Detect which cell encompasses the target text, then output its [X, Y] center coordinate. 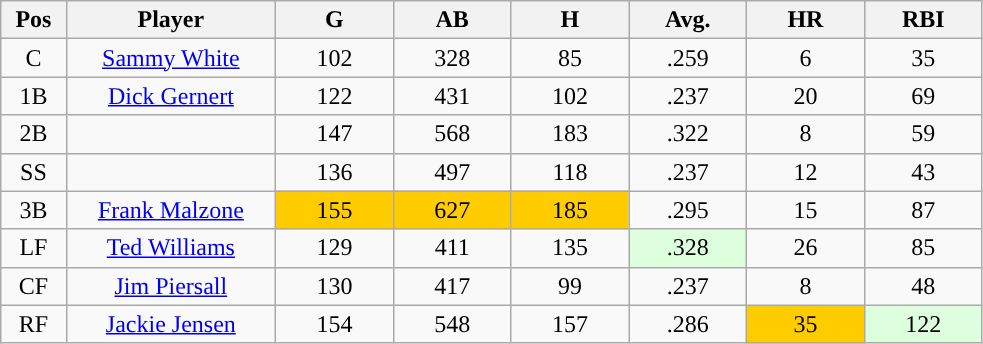
118 [570, 172]
328 [452, 58]
417 [452, 286]
HR [806, 20]
147 [335, 134]
SS [34, 172]
Pos [34, 20]
431 [452, 96]
RBI [923, 20]
.259 [688, 58]
Ted Williams [170, 248]
.286 [688, 324]
135 [570, 248]
RF [34, 324]
.322 [688, 134]
48 [923, 286]
26 [806, 248]
15 [806, 210]
Player [170, 20]
183 [570, 134]
H [570, 20]
6 [806, 58]
43 [923, 172]
G [335, 20]
Avg. [688, 20]
136 [335, 172]
59 [923, 134]
87 [923, 210]
C [34, 58]
627 [452, 210]
3B [34, 210]
.295 [688, 210]
157 [570, 324]
CF [34, 286]
LF [34, 248]
AB [452, 20]
99 [570, 286]
Frank Malzone [170, 210]
2B [34, 134]
12 [806, 172]
1B [34, 96]
411 [452, 248]
Jackie Jensen [170, 324]
185 [570, 210]
548 [452, 324]
Sammy White [170, 58]
Dick Gernert [170, 96]
130 [335, 286]
.328 [688, 248]
497 [452, 172]
155 [335, 210]
129 [335, 248]
154 [335, 324]
69 [923, 96]
20 [806, 96]
568 [452, 134]
Jim Piersall [170, 286]
